Return the [x, y] coordinate for the center point of the cell that contains the specified text.  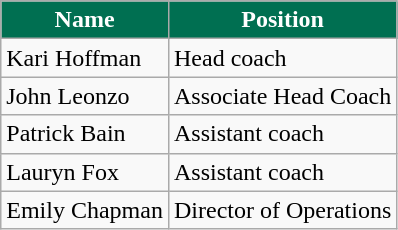
Position [282, 20]
Lauryn Fox [85, 172]
Kari Hoffman [85, 58]
Patrick Bain [85, 134]
Head coach [282, 58]
Name [85, 20]
Director of Operations [282, 210]
Emily Chapman [85, 210]
Associate Head Coach [282, 96]
John Leonzo [85, 96]
